Scan for the cell matching the given text and deliver its (x, y) coordinate at center. 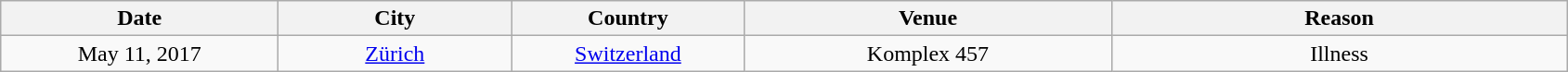
Reason (1339, 18)
Switzerland (628, 54)
Illness (1339, 54)
May 11, 2017 (139, 54)
City (395, 18)
Date (139, 18)
Komplex 457 (928, 54)
Venue (928, 18)
Zürich (395, 54)
Country (628, 18)
